Determine the (X, Y) coordinate at the center of the cell enclosing the given text.  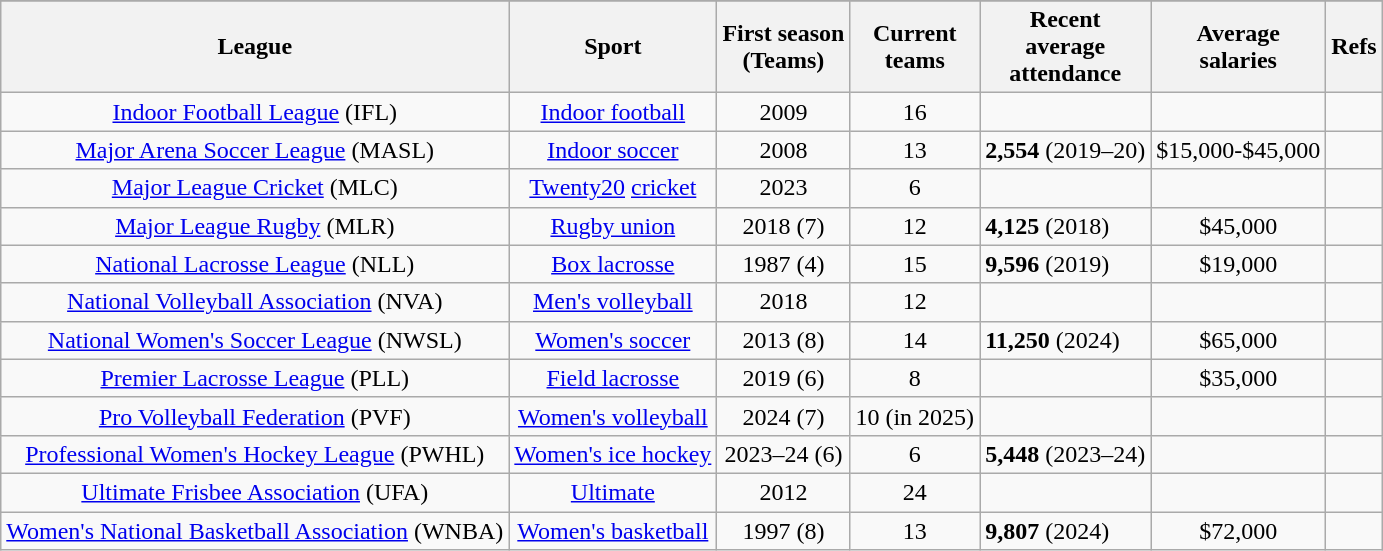
National Women's Soccer League (NWSL) (255, 340)
9,807 (2024) (1066, 531)
9,596 (2019) (1066, 264)
Women's soccer (613, 340)
16 (915, 112)
Twenty20 cricket (613, 188)
Ultimate Frisbee Association (UFA) (255, 492)
2013 (8) (784, 340)
2018 (784, 302)
Indoor football (613, 112)
15 (915, 264)
1997 (8) (784, 531)
Field lacrosse (613, 378)
24 (915, 492)
Women's basketball (613, 531)
National Volleyball Association (NVA) (255, 302)
14 (915, 340)
$19,000 (1238, 264)
$45,000 (1238, 226)
2012 (784, 492)
4,125 (2018) (1066, 226)
Women's volleyball (613, 416)
2009 (784, 112)
Average salaries (1238, 47)
Sport (613, 47)
Premier Lacrosse League (PLL) (255, 378)
Refs (1354, 47)
Current teams (915, 47)
Major Arena Soccer League (MASL) (255, 150)
Indoor soccer (613, 150)
Women's ice hockey (613, 454)
Indoor Football League (IFL) (255, 112)
10 (in 2025) (915, 416)
2023–24 (6) (784, 454)
Major League Cricket (MLC) (255, 188)
2018 (7) (784, 226)
$35,000 (1238, 378)
League (255, 47)
Women's National Basketball Association (WNBA) (255, 531)
Ultimate (613, 492)
1987 (4) (784, 264)
$15,000-$45,000 (1238, 150)
Men's volleyball (613, 302)
2019 (6) (784, 378)
Box lacrosse (613, 264)
Major League Rugby (MLR) (255, 226)
Recent average attendance (1066, 47)
2023 (784, 188)
11,250 (2024) (1066, 340)
Rugby union (613, 226)
$72,000 (1238, 531)
$65,000 (1238, 340)
Pro Volleyball Federation (PVF) (255, 416)
2,554 (2019–20) (1066, 150)
8 (915, 378)
National Lacrosse League (NLL) (255, 264)
2024 (7) (784, 416)
2008 (784, 150)
Professional Women's Hockey League (PWHL) (255, 454)
First season (Teams) (784, 47)
5,448 (2023–24) (1066, 454)
